For the text-containing cell, return its midpoint in [X, Y] coordinate format. 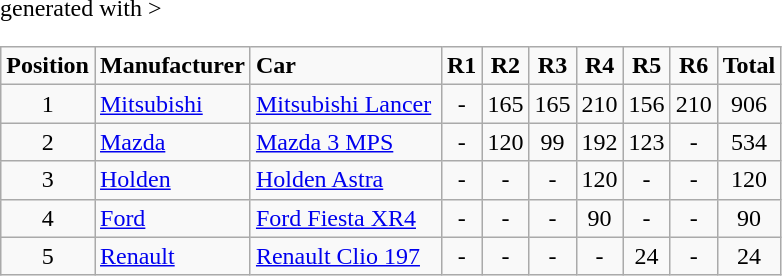
Manufacturer [172, 66]
Renault Clio 197 [346, 256]
99 [552, 142]
Total [749, 66]
534 [749, 142]
Mazda 3 MPS [346, 142]
R4 [600, 66]
906 [749, 104]
3 [48, 180]
Car [346, 66]
4 [48, 218]
Position [48, 66]
R3 [552, 66]
192 [600, 142]
R1 [461, 66]
Mitsubishi Lancer [346, 104]
Ford Fiesta XR4 [346, 218]
2 [48, 142]
Holden [172, 180]
Ford [172, 218]
Renault [172, 256]
123 [646, 142]
156 [646, 104]
R6 [694, 66]
R2 [506, 66]
5 [48, 256]
Mitsubishi [172, 104]
Holden Astra [346, 180]
1 [48, 104]
Mazda [172, 142]
R5 [646, 66]
